Identify which cell holds the provided text, then report its (X, Y) central coordinate. 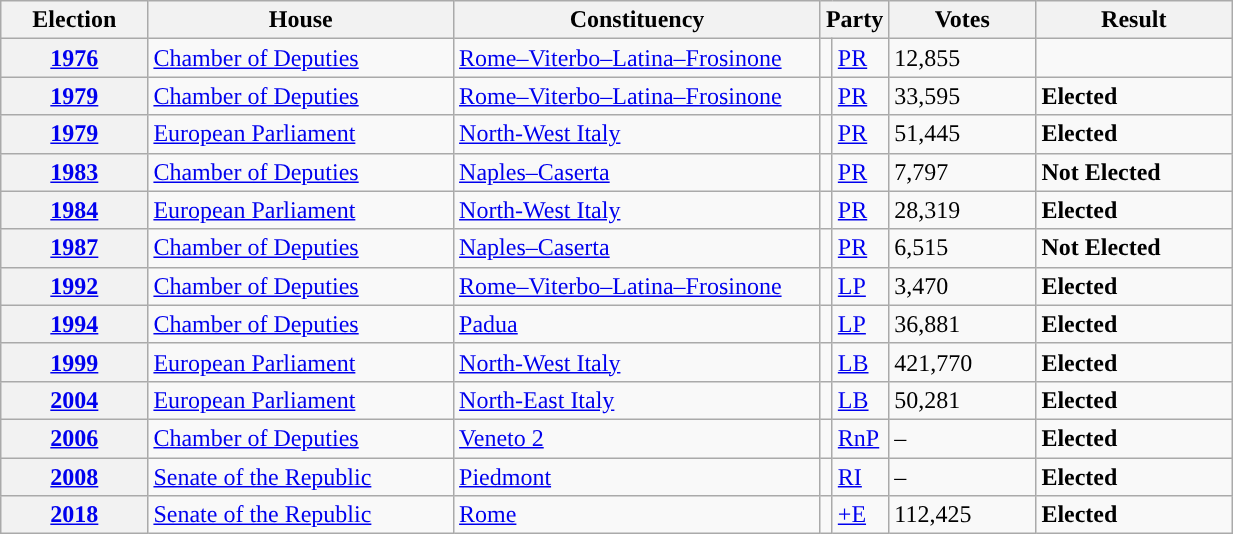
12,855 (962, 58)
3,470 (962, 286)
House (301, 20)
Piedmont (638, 477)
1984 (74, 210)
2008 (74, 477)
28,319 (962, 210)
RI (860, 477)
36,881 (962, 324)
Election (74, 20)
50,281 (962, 400)
1999 (74, 362)
1994 (74, 324)
2004 (74, 400)
2018 (74, 515)
1983 (74, 172)
1992 (74, 286)
North-East Italy (638, 400)
Veneto 2 (638, 438)
51,445 (962, 134)
33,595 (962, 96)
Party (854, 20)
1987 (74, 248)
2006 (74, 438)
Rome (638, 515)
Votes (962, 20)
Result (1134, 20)
7,797 (962, 172)
Constituency (638, 20)
Padua (638, 324)
+E (860, 515)
RnP (860, 438)
112,425 (962, 515)
421,770 (962, 362)
6,515 (962, 248)
1976 (74, 58)
